Scan for the cell matching the given text and deliver its (X, Y) coordinate at center. 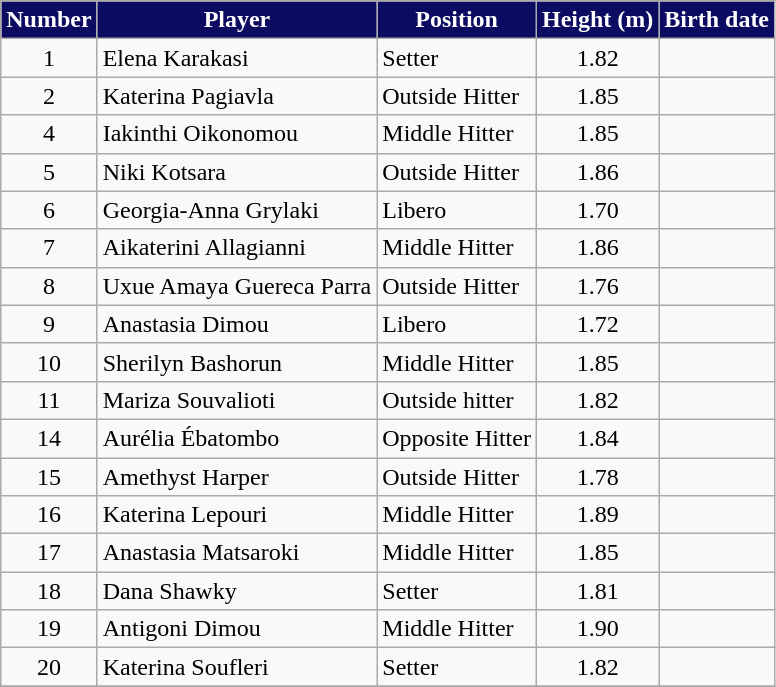
Katerina Soufleri (237, 667)
Niki Kotsara (237, 172)
16 (49, 515)
20 (49, 667)
4 (49, 134)
Anastasia Dimou (237, 324)
14 (49, 438)
Sherilyn Bashorun (237, 362)
Anastasia Matsaroki (237, 553)
6 (49, 210)
Antigoni Dimou (237, 629)
1.70 (597, 210)
Dana Shawky (237, 591)
1.90 (597, 629)
1.81 (597, 591)
2 (49, 96)
Amethyst Harper (237, 477)
Aurélia Ébatombo (237, 438)
5 (49, 172)
7 (49, 248)
Katerina Pagiavla (237, 96)
15 (49, 477)
1.84 (597, 438)
18 (49, 591)
Opposite Hitter (457, 438)
Outside hitter (457, 400)
Mariza Souvalioti (237, 400)
17 (49, 553)
Position (457, 20)
Uxue Amaya Guereca Parra (237, 286)
Player (237, 20)
Height (m) (597, 20)
1.89 (597, 515)
Aikaterini Allagianni (237, 248)
Katerina Lepouri (237, 515)
1 (49, 58)
19 (49, 629)
Birth date (717, 20)
Number (49, 20)
8 (49, 286)
11 (49, 400)
1.76 (597, 286)
Iakinthi Oikonomou (237, 134)
Elena Karakasi (237, 58)
1.72 (597, 324)
1.78 (597, 477)
Georgia-Anna Grylaki (237, 210)
10 (49, 362)
9 (49, 324)
